For the text-containing cell, return its midpoint in (x, y) coordinate format. 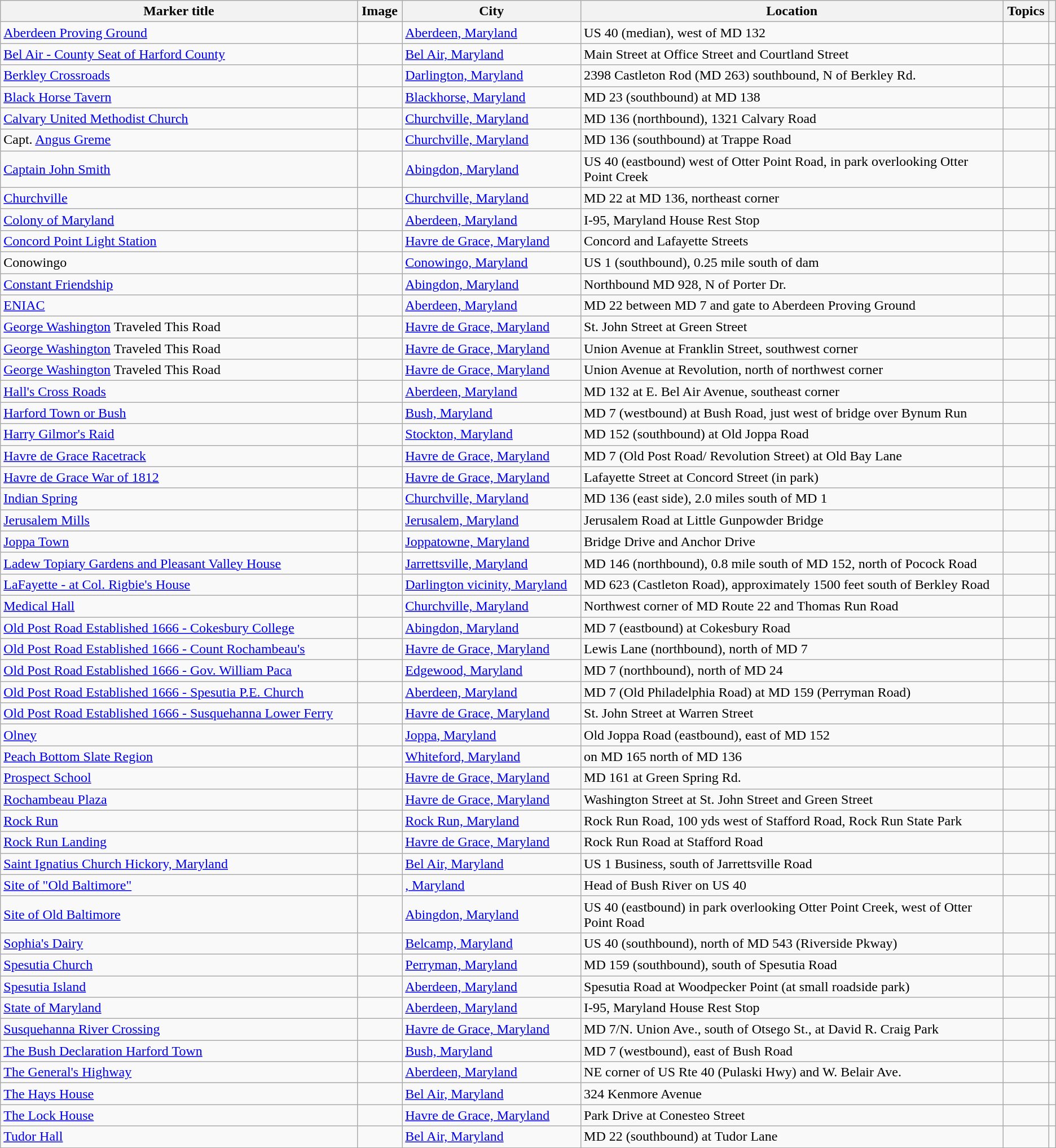
Edgewood, Maryland (492, 671)
Saint Ignatius Church Hickory, Maryland (179, 864)
Washington Street at St. John Street and Green Street (792, 799)
Lafayette Street at Concord Street (in park) (792, 477)
Calvary United Methodist Church (179, 118)
Darlington, Maryland (492, 76)
Peach Bottom Slate Region (179, 756)
Rock Run Road, 100 yds west of Stafford Road, Rock Run State Park (792, 821)
US 40 (southbound), north of MD 543 (Riverside Pkway) (792, 943)
2398 Castleton Rod (MD 263) southbound, N of Berkley Rd. (792, 76)
Park Drive at Conesteo Street (792, 1115)
Jerusalem Mills (179, 520)
Old Post Road Established 1666 - Susquehanna Lower Ferry (179, 714)
Old Post Road Established 1666 - Count Rochambeau's (179, 649)
Berkley Crossroads (179, 76)
MD 7 (Old Post Road/ Revolution Street) at Old Bay Lane (792, 456)
Old Joppa Road (eastbound), east of MD 152 (792, 735)
Old Post Road Established 1666 - Spesutia P.E. Church (179, 692)
Churchville (179, 198)
St. John Street at Green Street (792, 327)
State of Maryland (179, 1008)
on MD 165 north of MD 136 (792, 756)
Concord and Lafayette Streets (792, 241)
MD 152 (southbound) at Old Joppa Road (792, 434)
MD 623 (Castleton Road), approximately 1500 feet south of Berkley Road (792, 584)
ENIAC (179, 306)
Olney (179, 735)
MD 7 (Old Philadelphia Road) at MD 159 (Perryman Road) (792, 692)
Site of "Old Baltimore" (179, 885)
US 40 (eastbound) in park overlooking Otter Point Creek, west of Otter Point Road (792, 914)
Havre de Grace Racetrack (179, 456)
Prospect School (179, 778)
Old Post Road Established 1666 - Gov. William Paca (179, 671)
MD 136 (east side), 2.0 miles south of MD 1 (792, 499)
Spesutia Island (179, 987)
Union Avenue at Revolution, north of northwest corner (792, 370)
MD 7/N. Union Ave., south of Otsego St., at David R. Craig Park (792, 1030)
Tudor Hall (179, 1137)
MD 7 (eastbound) at Cokesbury Road (792, 628)
Northbound MD 928, N of Porter Dr. (792, 284)
324 Kenmore Avenue (792, 1094)
Medical Hall (179, 606)
City (492, 11)
The Hays House (179, 1094)
Topics (1026, 11)
Location (792, 11)
MD 7 (northbound), north of MD 24 (792, 671)
Black Horse Tavern (179, 97)
Conowingo (179, 262)
Whiteford, Maryland (492, 756)
Rochambeau Plaza (179, 799)
The General's Highway (179, 1072)
Spesutia Church (179, 965)
Bel Air - County Seat of Harford County (179, 54)
Belcamp, Maryland (492, 943)
Site of Old Baltimore (179, 914)
Joppa Town (179, 542)
US 40 (eastbound) west of Otter Point Road, in park overlooking Otter Point Creek (792, 169)
Perryman, Maryland (492, 965)
Conowingo, Maryland (492, 262)
US 1 (southbound), 0.25 mile south of dam (792, 262)
US 1 Business, south of Jarrettsville Road (792, 864)
MD 159 (southbound), south of Spesutia Road (792, 965)
, Maryland (492, 885)
Hall's Cross Roads (179, 392)
NE corner of US Rte 40 (Pulaski Hwy) and W. Belair Ave. (792, 1072)
Blackhorse, Maryland (492, 97)
Union Avenue at Franklin Street, southwest corner (792, 349)
The Bush Declaration Harford Town (179, 1051)
Lewis Lane (northbound), north of MD 7 (792, 649)
US 40 (median), west of MD 132 (792, 33)
MD 22 (southbound) at Tudor Lane (792, 1137)
The Lock House (179, 1115)
MD 22 at MD 136, northeast corner (792, 198)
MD 146 (northbound), 0.8 mile south of MD 152, north of Pocock Road (792, 563)
Joppa, Maryland (492, 735)
Joppatowne, Maryland (492, 542)
Rock Run (179, 821)
Jerusalem, Maryland (492, 520)
Head of Bush River on US 40 (792, 885)
Rock Run, Maryland (492, 821)
MD 136 (southbound) at Trappe Road (792, 140)
Main Street at Office Street and Courtland Street (792, 54)
Harford Town or Bush (179, 413)
LaFayette - at Col. Rigbie's House (179, 584)
St. John Street at Warren Street (792, 714)
Captain John Smith (179, 169)
Aberdeen Proving Ground (179, 33)
Image (380, 11)
Jarrettsville, Maryland (492, 563)
Bridge Drive and Anchor Drive (792, 542)
Stockton, Maryland (492, 434)
Old Post Road Established 1666 - Cokesbury College (179, 628)
Rock Run Road at Stafford Road (792, 842)
MD 132 at E. Bel Air Avenue, southeast corner (792, 392)
Indian Spring (179, 499)
Rock Run Landing (179, 842)
Northwest corner of MD Route 22 and Thomas Run Road (792, 606)
Spesutia Road at Woodpecker Point (at small roadside park) (792, 987)
MD 22 between MD 7 and gate to Aberdeen Proving Ground (792, 306)
Capt. Angus Greme (179, 140)
Constant Friendship (179, 284)
Susquehanna River Crossing (179, 1030)
MD 7 (westbound), east of Bush Road (792, 1051)
Havre de Grace War of 1812 (179, 477)
Ladew Topiary Gardens and Pleasant Valley House (179, 563)
Darlington vicinity, Maryland (492, 584)
MD 23 (southbound) at MD 138 (792, 97)
Concord Point Light Station (179, 241)
Harry Gilmor's Raid (179, 434)
MD 136 (northbound), 1321 Calvary Road (792, 118)
Marker title (179, 11)
MD 7 (westbound) at Bush Road, just west of bridge over Bynum Run (792, 413)
Jerusalem Road at Little Gunpowder Bridge (792, 520)
Colony of Maryland (179, 219)
Sophia's Dairy (179, 943)
MD 161 at Green Spring Rd. (792, 778)
